Search for the cell housing the specified text and yield its (x, y) center coordinate. 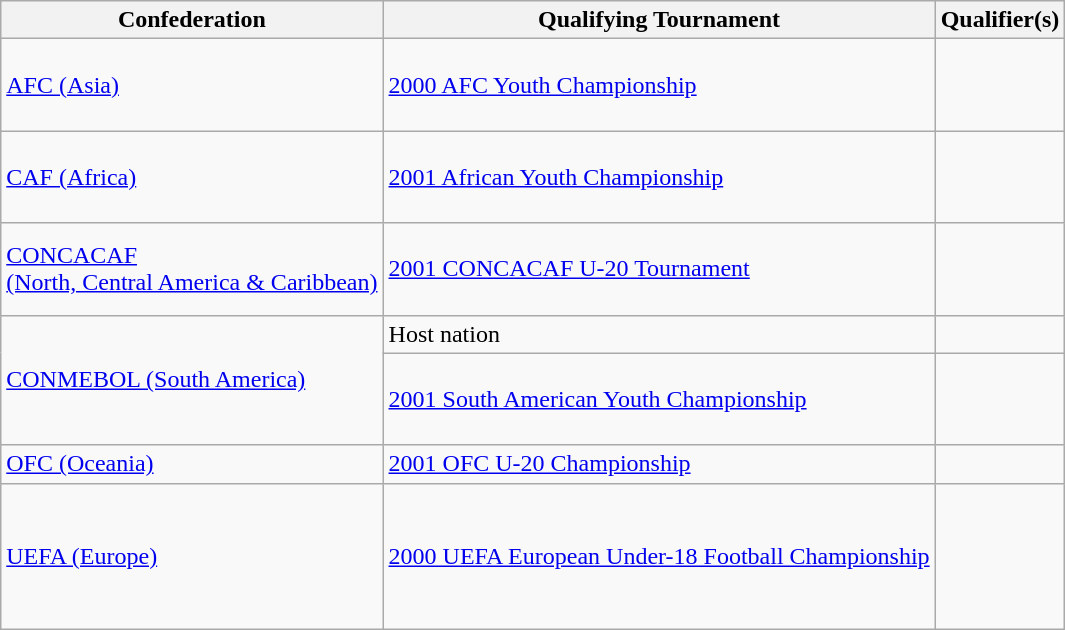
OFC (Oceania) (192, 464)
Host nation (659, 334)
2001 African Youth Championship (659, 177)
Confederation (192, 20)
2001 CONCACAF U-20 Tournament (659, 269)
Qualifier(s) (1000, 20)
2001 South American Youth Championship (659, 399)
AFC (Asia) (192, 85)
CAF (Africa) (192, 177)
CONMEBOL (South America) (192, 380)
Qualifying Tournament (659, 20)
CONCACAF (North, Central America & Caribbean) (192, 269)
UEFA (Europe) (192, 556)
2000 AFC Youth Championship (659, 85)
2000 UEFA European Under-18 Football Championship (659, 556)
2001 OFC U-20 Championship (659, 464)
